Output the (X, Y) coordinate of the center of the cell containing the given text.  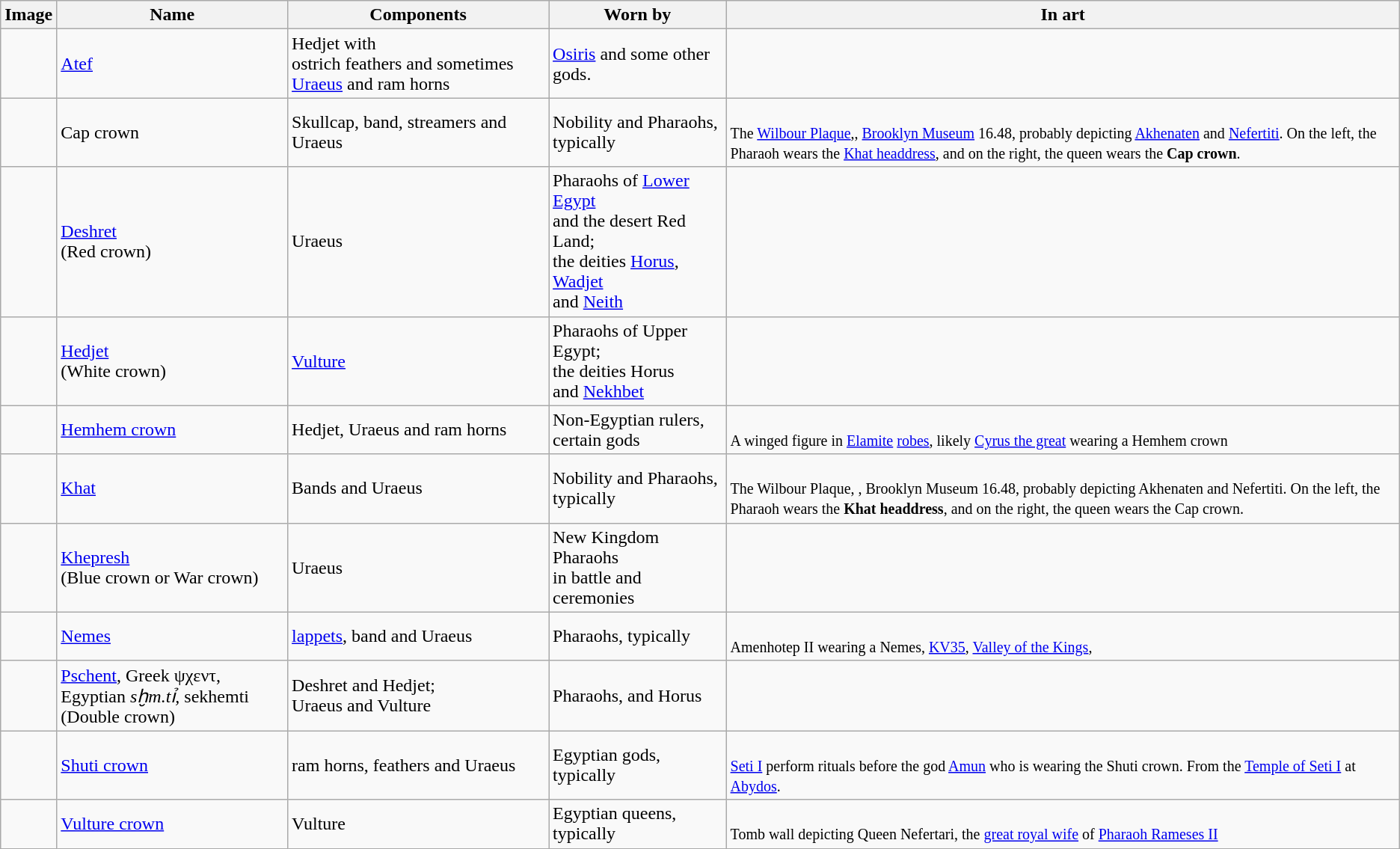
Pschent, Greek ψχεντ, Egyptian sḫm.tỉ, sekhemti(Double crown) (172, 696)
Hedjet(White crown) (172, 361)
In art (1063, 15)
A winged figure in Elamite robes, likely Cyrus the great wearing a Hemhem crown (1063, 429)
Pharaohs, and Horus (637, 696)
Khat (172, 488)
Nemes (172, 636)
Shuti crown (172, 765)
Image (28, 15)
Deshret and Hedjet;Uraeus and Vulture (419, 696)
Components (419, 15)
New Kingdom Pharaohsin battle and ceremonies (637, 567)
ram horns, feathers and Uraeus (419, 765)
Skullcap, band, streamers and Uraeus (419, 132)
Egyptian queens, typically (637, 824)
Osiris and some other gods. (637, 64)
Pharaohs of Upper Egypt;the deities Horusand Nekhbet (637, 361)
Khepresh(Blue crown or War crown) (172, 567)
Pharaohs of Lower Egyptand the desert Red Land;the deities Horus, Wadjetand Neith (637, 242)
Name (172, 15)
Seti I perform rituals before the god Amun who is wearing the Shuti crown. From the Temple of Seti I at Abydos. (1063, 765)
Bands and Uraeus (419, 488)
Hedjet withostrich feathers and sometimes Uraeus and ram horns (419, 64)
lappets, band and Uraeus (419, 636)
Atef (172, 64)
Amenhotep II wearing a Nemes, KV35, Valley of the Kings, (1063, 636)
Deshret(Red crown) (172, 242)
Worn by (637, 15)
Egyptian gods, typically (637, 765)
Cap crown (172, 132)
Hemhem crown (172, 429)
Non-Egyptian rulers, certain gods (637, 429)
Vulture crown (172, 824)
Pharaohs, typically (637, 636)
Hedjet, Uraeus and ram horns (419, 429)
Tomb wall depicting Queen Nefertari, the great royal wife of Pharaoh Rameses II (1063, 824)
